Find where the given text appears and provide that cell's center as (X, Y) coordinate. 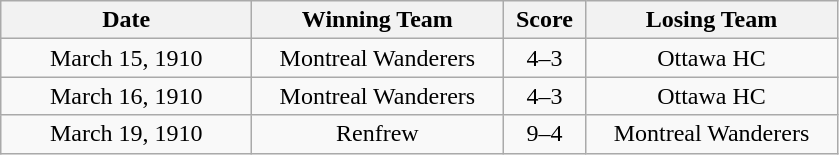
Date (126, 20)
Renfrew (378, 134)
March 15, 1910 (126, 58)
March 19, 1910 (126, 134)
March 16, 1910 (126, 96)
Losing Team (712, 20)
Score (544, 20)
Winning Team (378, 20)
9–4 (544, 134)
